Return the (x, y) coordinate for the center point of the cell that contains the specified text.  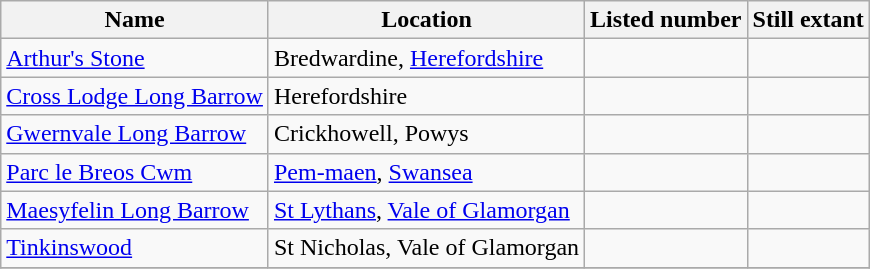
Herefordshire (426, 96)
Gwernvale Long Barrow (135, 134)
St Lythans, Vale of Glamorgan (426, 210)
Crickhowell, Powys (426, 134)
Parc le Breos Cwm (135, 172)
Name (135, 20)
Tinkinswood (135, 248)
Arthur's Stone (135, 58)
Cross Lodge Long Barrow (135, 96)
Pem-maen, Swansea (426, 172)
Location (426, 20)
Listed number (666, 20)
Bredwardine, Herefordshire (426, 58)
Still extant (808, 20)
Maesyfelin Long Barrow (135, 210)
St Nicholas, Vale of Glamorgan (426, 248)
